Search for the cell housing the specified text and yield its (x, y) center coordinate. 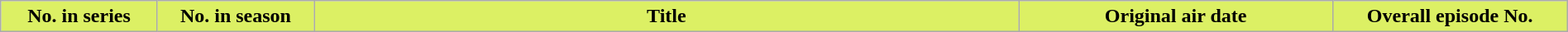
No. in season (235, 16)
No. in series (79, 16)
Title (667, 16)
Original air date (1176, 16)
Overall episode No. (1450, 16)
